Locate the cell with the specified text and output its (X, Y) center coordinate. 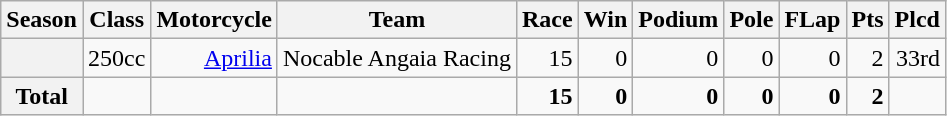
Team (396, 20)
FLap (812, 20)
Race (547, 20)
Total (42, 96)
Podium (678, 20)
Plcd (917, 20)
Season (42, 20)
Nocable Angaia Racing (396, 58)
Win (606, 20)
Aprilia (214, 58)
Pole (752, 20)
Pts (868, 20)
Class (116, 20)
33rd (917, 58)
250cc (116, 58)
Motorcycle (214, 20)
